Search for the cell housing the specified text and yield its [X, Y] center coordinate. 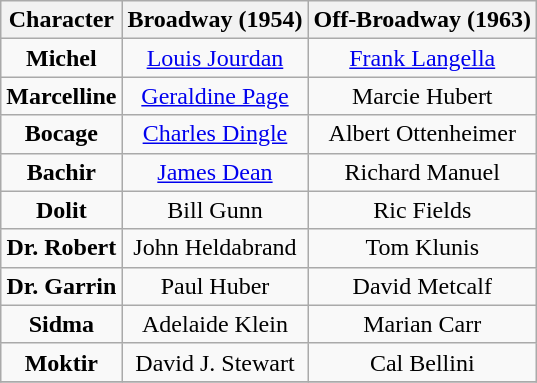
Cal Bellini [422, 362]
Dr. Robert [62, 248]
David Metcalf [422, 286]
Michel [62, 58]
Albert Ottenheimer [422, 134]
Tom Klunis [422, 248]
Frank Langella [422, 58]
Marcelline [62, 96]
Dr. Garrin [62, 286]
James Dean [215, 172]
Marcie Hubert [422, 96]
Charles Dingle [215, 134]
Character [62, 20]
Ric Fields [422, 210]
John Heldabrand [215, 248]
David J. Stewart [215, 362]
Bill Gunn [215, 210]
Dolit [62, 210]
Marian Carr [422, 324]
Off-Broadway (1963) [422, 20]
Bocage [62, 134]
Louis Jourdan [215, 58]
Geraldine Page [215, 96]
Paul Huber [215, 286]
Sidma [62, 324]
Broadway (1954) [215, 20]
Adelaide Klein [215, 324]
Richard Manuel [422, 172]
Moktir [62, 362]
Bachir [62, 172]
